For the text-containing cell, return its midpoint in (x, y) coordinate format. 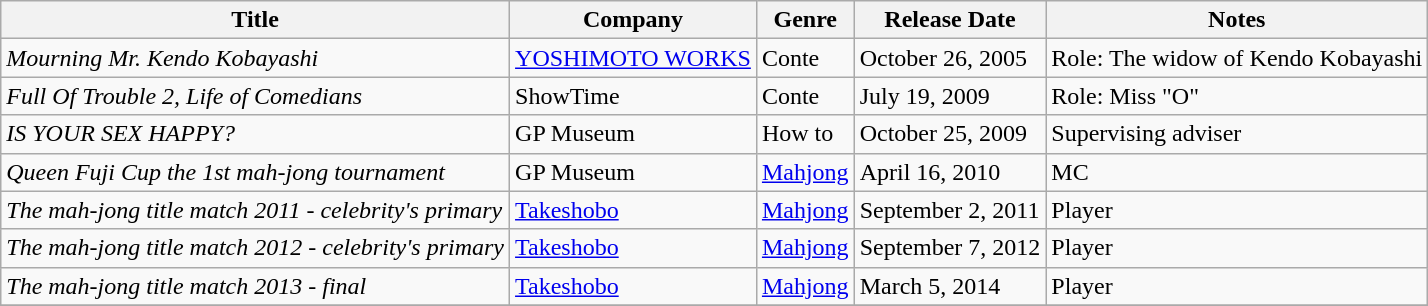
Notes (1237, 20)
The mah-jong title match 2012 - celebrity's primary (256, 248)
YOSHIMOTO WORKS (634, 58)
September 7, 2012 (950, 248)
March 5, 2014 (950, 286)
Role: Miss "O" (1237, 96)
Role: The widow of Kendo Kobayashi (1237, 58)
Title (256, 20)
Mourning Mr. Kendo Kobayashi (256, 58)
October 26, 2005 (950, 58)
Full Of Trouble 2, Life of Comedians (256, 96)
Genre (805, 20)
April 16, 2010 (950, 172)
MC (1237, 172)
Queen Fuji Cup the 1st mah-jong tournament (256, 172)
The mah-jong title match 2013 - final (256, 286)
How to (805, 134)
Company (634, 20)
The mah-jong title match 2011 - celebrity's primary (256, 210)
September 2, 2011 (950, 210)
July 19, 2009 (950, 96)
IS YOUR SEX HAPPY? (256, 134)
October 25, 2009 (950, 134)
ShowTime (634, 96)
Release Date (950, 20)
Supervising adviser (1237, 134)
